Return the [X, Y] coordinate for the center point of the cell that contains the specified text.  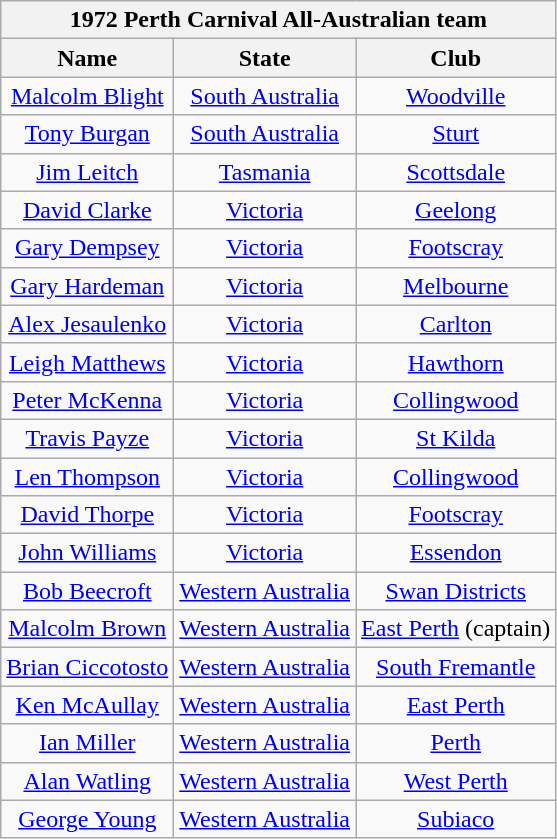
David Thorpe [88, 515]
West Perth [456, 781]
Alan Watling [88, 781]
Woodville [456, 96]
Len Thompson [88, 477]
1972 Perth Carnival All-Australian team [278, 20]
Malcolm Blight [88, 96]
Name [88, 58]
Essendon [456, 553]
Gary Dempsey [88, 248]
Hawthorn [456, 362]
Travis Payze [88, 438]
Melbourne [456, 286]
Subiaco [456, 819]
State [265, 58]
St Kilda [456, 438]
Sturt [456, 134]
George Young [88, 819]
East Perth (captain) [456, 629]
Scottsdale [456, 172]
East Perth [456, 705]
David Clarke [88, 210]
Jim Leitch [88, 172]
Swan Districts [456, 591]
South Fremantle [456, 667]
Bob Beecroft [88, 591]
Leigh Matthews [88, 362]
Tony Burgan [88, 134]
Ken McAullay [88, 705]
Alex Jesaulenko [88, 324]
Gary Hardeman [88, 286]
Tasmania [265, 172]
Ian Miller [88, 743]
Peter McKenna [88, 400]
Perth [456, 743]
Geelong [456, 210]
John Williams [88, 553]
Malcolm Brown [88, 629]
Brian Ciccotosto [88, 667]
Carlton [456, 324]
Club [456, 58]
